Find where the given text appears and provide that cell's center as [x, y] coordinate. 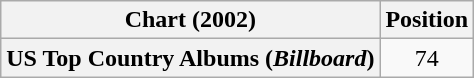
Chart (2002) [190, 20]
74 [427, 58]
Position [427, 20]
US Top Country Albums (Billboard) [190, 58]
